Return the [X, Y] coordinate for the center point of the cell that contains the specified text.  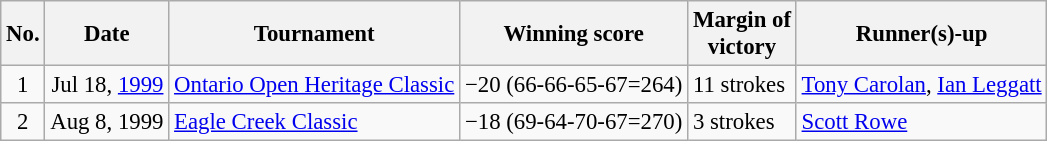
−18 (69-64-70-67=270) [574, 122]
3 strokes [742, 122]
Date [107, 34]
Jul 18, 1999 [107, 85]
No. [23, 34]
Winning score [574, 34]
Runner(s)-up [922, 34]
Aug 8, 1999 [107, 122]
Tournament [314, 34]
11 strokes [742, 85]
Scott Rowe [922, 122]
Margin ofvictory [742, 34]
−20 (66-66-65-67=264) [574, 85]
Ontario Open Heritage Classic [314, 85]
1 [23, 85]
2 [23, 122]
Tony Carolan, Ian Leggatt [922, 85]
Eagle Creek Classic [314, 122]
